From the cell containing the given text, extract its center point as (x, y) coordinate. 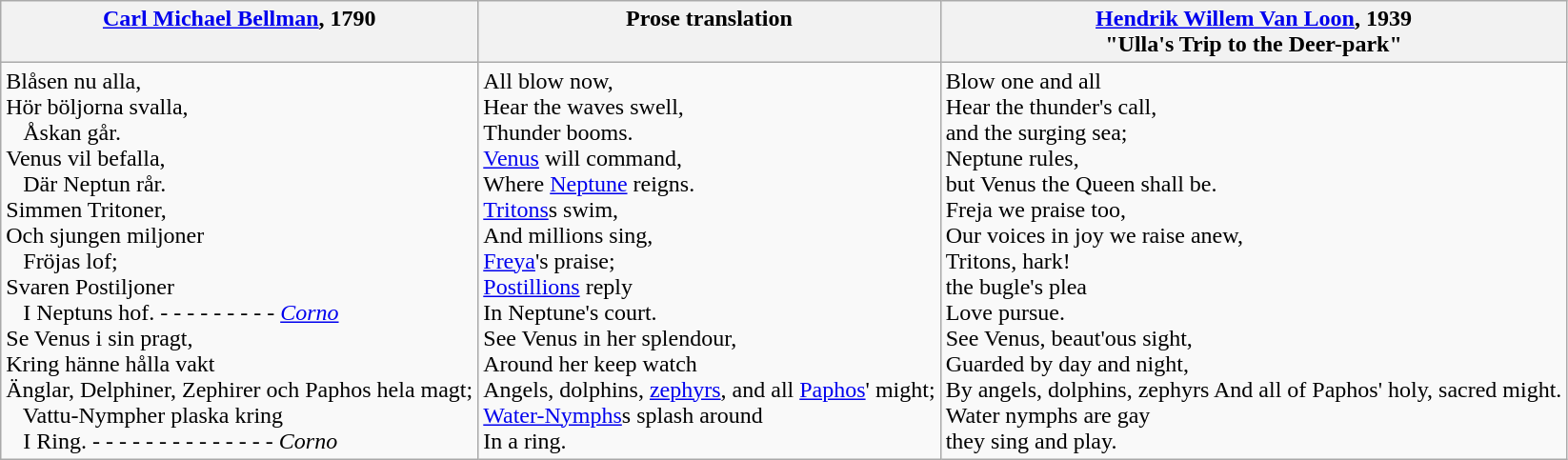
Hendrik Willem Van Loon, 1939"Ulla's Trip to the Deer-park" (1254, 32)
Carl Michael Bellman, 1790 (240, 32)
Prose translation (709, 32)
